Determine the [X, Y] coordinate at the center of the cell enclosing the given text.  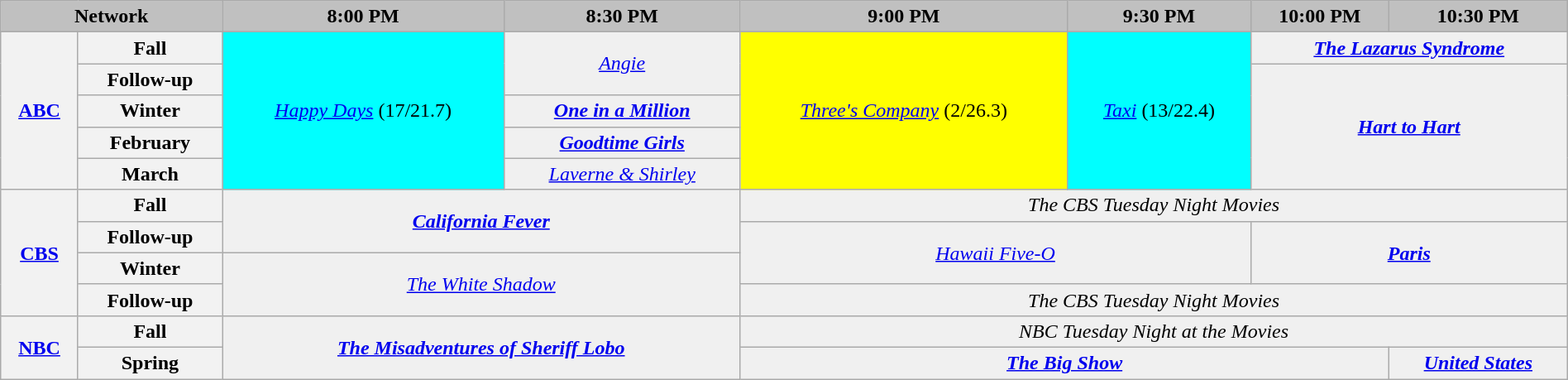
10:00 PM [1320, 17]
California Fever [481, 221]
NBC [40, 347]
9:30 PM [1159, 17]
Goodtime Girls [622, 142]
Angie [622, 64]
Three's Company (2/26.3) [904, 111]
The Lazarus Syndrome [1409, 48]
CBS [40, 253]
The Big Show [1065, 363]
Laverne & Shirley [622, 174]
Network [112, 17]
10:30 PM [1478, 17]
8:00 PM [364, 17]
One in a Million [622, 111]
9:00 PM [904, 17]
Hawaii Five-O [996, 253]
The White Shadow [481, 284]
Spring [150, 363]
March [150, 174]
United States [1478, 363]
NBC Tuesday Night at the Movies [1154, 331]
8:30 PM [622, 17]
Hart to Hart [1409, 127]
February [150, 142]
The Misadventures of Sheriff Lobo [481, 347]
Paris [1409, 253]
ABC [40, 111]
Taxi (13/22.4) [1159, 111]
Happy Days (17/21.7) [364, 111]
